Find where the given text appears and provide that cell's center as (X, Y) coordinate. 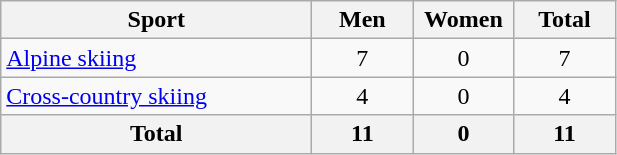
Sport (156, 20)
Women (464, 20)
Alpine skiing (156, 58)
Men (362, 20)
Cross-country skiing (156, 96)
